Scan for the cell matching the given text and deliver its (x, y) coordinate at center. 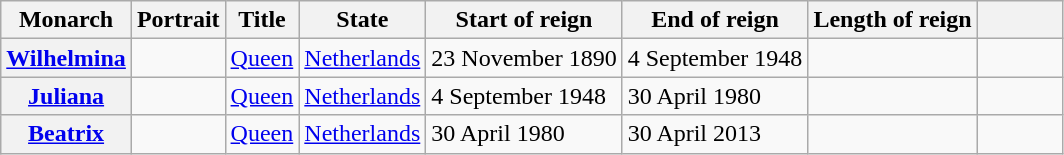
Start of reign (524, 20)
Wilhelmina (66, 58)
30 April 2013 (715, 134)
Beatrix (66, 134)
Monarch (66, 20)
23 November 1890 (524, 58)
End of reign (715, 20)
Length of reign (892, 20)
Portrait (178, 20)
State (362, 20)
Title (262, 20)
Juliana (66, 96)
